Find where the given text appears and provide that cell's center as (X, Y) coordinate. 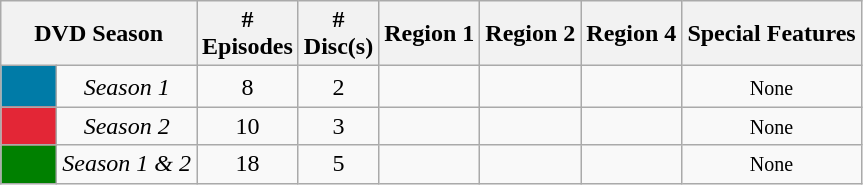
Region 4 (632, 34)
2 (338, 86)
18 (248, 164)
Season 1 & 2 (127, 164)
Region 2 (530, 34)
10 (248, 126)
DVD Season (99, 34)
3 (338, 126)
Region 1 (430, 34)
Special Features (772, 34)
#Disc(s) (338, 34)
Season 2 (127, 126)
#Episodes (248, 34)
8 (248, 86)
Season 1 (127, 86)
5 (338, 164)
